Pinpoint the cell where the given text exists, returning its [X, Y] midpoint coordinate. 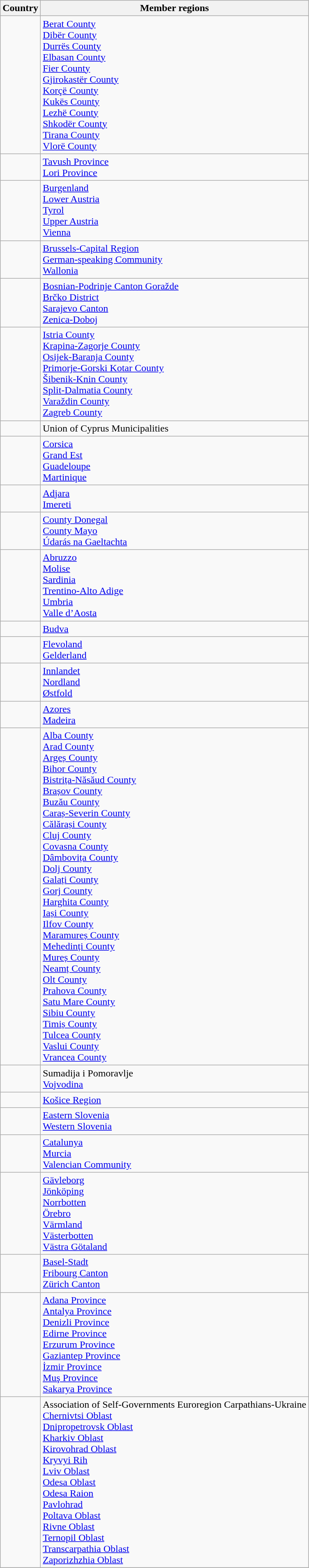
GävleborgJönköpingNorrbottenÖrebroVärmlandVästerbottenVästra Götaland [174, 1213]
County DonegalCounty MayoÚdarás na Gaeltachta [174, 531]
Sumadija i PomoravljeVojvodina [174, 1078]
Eastern SloveniaWestern Slovenia [174, 1121]
Adana ProvinceAntalya ProvinceDenizli ProvinceEdirne ProvinceErzurum ProvinceGaziantep Provinceİzmir ProvinceMuş ProvinceSakarya Province [174, 1344]
Bosnian-Podrinje Canton GoraždeBrčko DistrictSarajevo CantonZenica-Doboj [174, 303]
Košice Region [174, 1100]
BurgenlandLower AustriaTyrolUpper AustriaVienna [174, 210]
Tavush ProvinceLori Province [174, 167]
AzoresMadeira [174, 714]
Country [21, 8]
CatalunyaMurciaValencian Community [174, 1153]
Member regions [174, 8]
Brussels-Capital RegionGerman-speaking CommunityWallonia [174, 259]
Basel-StadtFribourg CantonZürich Canton [174, 1273]
Union of Cyprus Municipalities [174, 428]
AbruzzoMoliseSardiniaTrentino-Alto AdigeUmbriaValle d’Aosta [174, 585]
CorsicaGrand EstGuadeloupeMartinique [174, 460]
InnlandetNordlandØstfold [174, 682]
AdjaraImereti [174, 498]
FlevolandGelderland [174, 650]
Budva [174, 628]
